Identify which cell holds the provided text, then report its [X, Y] central coordinate. 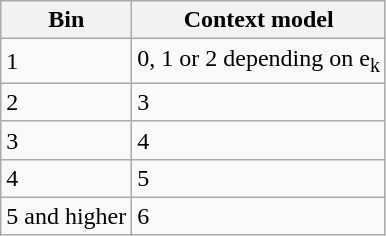
2 [66, 102]
6 [259, 216]
0, 1 or 2 depending on ek [259, 61]
Context model [259, 20]
Bin [66, 20]
1 [66, 61]
5 and higher [66, 216]
5 [259, 178]
